Return [x, y] of the center of cell containing provided text 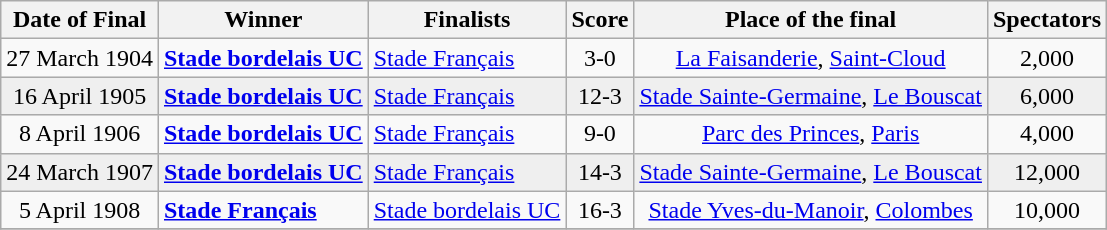
Parc des Princes, Paris [811, 134]
Spectators [1046, 20]
Winner [263, 20]
16 April 1905 [80, 96]
5 April 1908 [80, 210]
16-3 [600, 210]
Date of Final [80, 20]
9-0 [600, 134]
Place of the final [811, 20]
8 April 1906 [80, 134]
14-3 [600, 172]
4,000 [1046, 134]
La Faisanderie, Saint-Cloud [811, 58]
2,000 [1046, 58]
6,000 [1046, 96]
Score [600, 20]
27 March 1904 [80, 58]
24 March 1907 [80, 172]
Stade Yves-du-Manoir, Colombes [811, 210]
3-0 [600, 58]
12,000 [1046, 172]
10,000 [1046, 210]
Finalists [467, 20]
12-3 [600, 96]
